Determine the [x, y] coordinate at the center of the cell enclosing the given text.  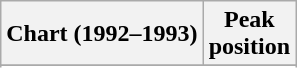
Chart (1992–1993) [102, 34]
Peakposition [249, 34]
